Output the (X, Y) coordinate of the center of the cell containing the given text.  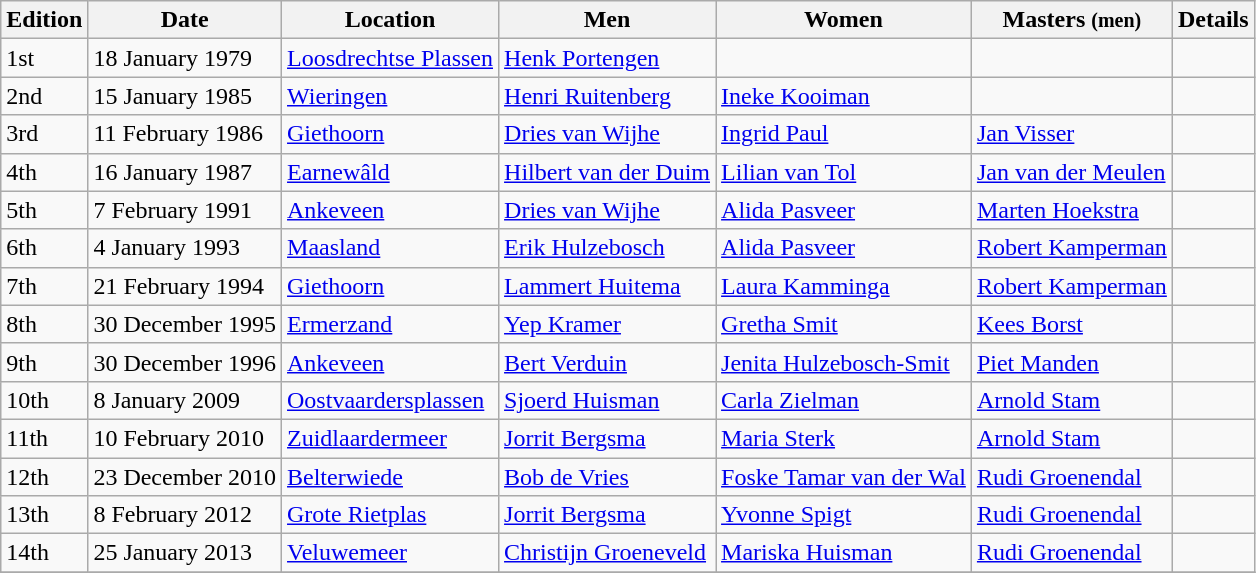
Wieringen (390, 96)
11th (44, 438)
14th (44, 553)
6th (44, 248)
4th (44, 172)
Jenita Hulzebosch-Smit (844, 362)
Bob de Vries (608, 477)
9th (44, 362)
Ingrid Paul (844, 134)
11 February 1986 (185, 134)
Yvonne Spigt (844, 515)
30 December 1996 (185, 362)
23 December 2010 (185, 477)
12th (44, 477)
Earnewâld (390, 172)
16 January 1987 (185, 172)
10th (44, 400)
Jan Visser (1072, 134)
Zuidlaardermeer (390, 438)
Henk Portengen (608, 58)
Jan van der Meulen (1072, 172)
2nd (44, 96)
Location (390, 20)
3rd (44, 134)
25 January 2013 (185, 553)
Belterwiede (390, 477)
Date (185, 20)
Lilian van Tol (844, 172)
Hilbert van der Duim (608, 172)
Yep Kramer (608, 324)
Loosdrechtse Plassen (390, 58)
Maasland (390, 248)
Foske Tamar van der Wal (844, 477)
8th (44, 324)
Christijn Groeneveld (608, 553)
Men (608, 20)
Grote Rietplas (390, 515)
Henri Ruitenberg (608, 96)
Edition (44, 20)
30 December 1995 (185, 324)
8 February 2012 (185, 515)
7 February 1991 (185, 210)
Ineke Kooiman (844, 96)
Oostvaardersplassen (390, 400)
Details (1213, 20)
Lammert Huitema (608, 286)
Piet Manden (1072, 362)
Erik Hulzebosch (608, 248)
18 January 1979 (185, 58)
Maria Sterk (844, 438)
15 January 1985 (185, 96)
13th (44, 515)
5th (44, 210)
Sjoerd Huisman (608, 400)
Kees Borst (1072, 324)
21 February 1994 (185, 286)
Ermerzand (390, 324)
Veluwemeer (390, 553)
Women (844, 20)
Masters (men) (1072, 20)
Carla Zielman (844, 400)
8 January 2009 (185, 400)
10 February 2010 (185, 438)
4 January 1993 (185, 248)
Mariska Huisman (844, 553)
Bert Verduin (608, 362)
1st (44, 58)
Gretha Smit (844, 324)
Marten Hoekstra (1072, 210)
Laura Kamminga (844, 286)
7th (44, 286)
